Return [X, Y] of the center of cell containing provided text 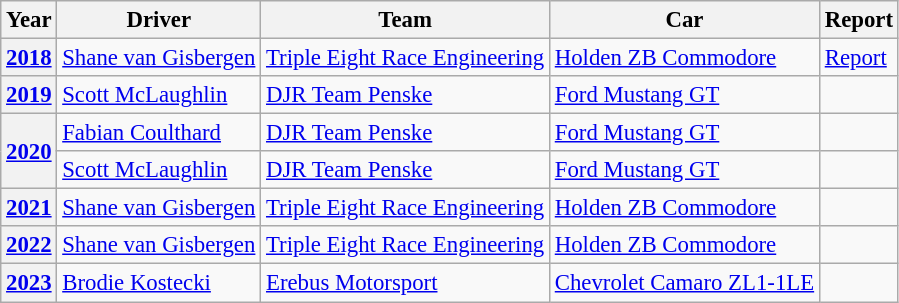
2022 [29, 245]
Driver [159, 20]
Chevrolet Camaro ZL1-1LE [684, 283]
Erebus Motorsport [406, 283]
Car [684, 20]
2019 [29, 95]
Team [406, 20]
Fabian Coulthard [159, 133]
2018 [29, 58]
2023 [29, 283]
Brodie Kostecki [159, 283]
Year [29, 20]
2020 [29, 152]
2021 [29, 208]
